Determine the (X, Y) coordinate at the center of the cell enclosing the given text.  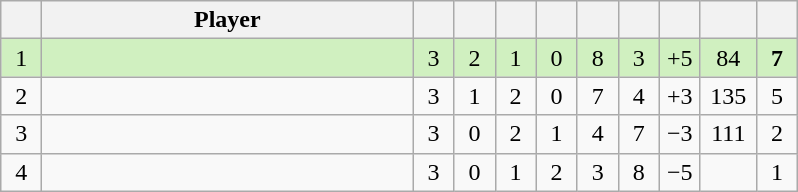
Player (228, 20)
111 (728, 134)
+3 (680, 96)
5 (776, 96)
+5 (680, 58)
−3 (680, 134)
135 (728, 96)
84 (728, 58)
−5 (680, 172)
